Scan for the cell matching the given text and deliver its (x, y) coordinate at center. 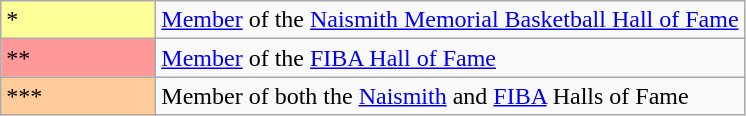
Member of the FIBA Hall of Fame (450, 58)
* (78, 20)
** (78, 58)
Member of the Naismith Memorial Basketball Hall of Fame (450, 20)
*** (78, 96)
Member of both the Naismith and FIBA Halls of Fame (450, 96)
